Locate the cell with the specified text and output its [x, y] center coordinate. 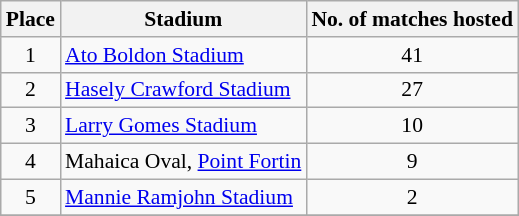
27 [412, 90]
Larry Gomes Stadium [183, 126]
No. of matches hosted [412, 19]
1 [30, 55]
41 [412, 55]
Place [30, 19]
5 [30, 197]
Hasely Crawford Stadium [183, 90]
Ato Boldon Stadium [183, 55]
4 [30, 162]
Mahaica Oval, Point Fortin [183, 162]
9 [412, 162]
3 [30, 126]
Mannie Ramjohn Stadium [183, 197]
Stadium [183, 19]
10 [412, 126]
